Pinpoint the cell where the given text exists, returning its [X, Y] midpoint coordinate. 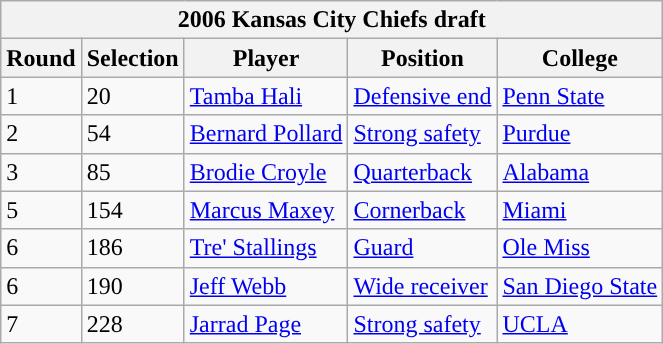
Purdue [580, 134]
2 [41, 134]
Ole Miss [580, 248]
Tamba Hali [266, 96]
Cornerback [422, 210]
Bernard Pollard [266, 134]
5 [41, 210]
Selection [132, 58]
190 [132, 286]
Miami [580, 210]
UCLA [580, 324]
San Diego State [580, 286]
Player [266, 58]
154 [132, 210]
1 [41, 96]
Tre' Stallings [266, 248]
College [580, 58]
54 [132, 134]
3 [41, 172]
Guard [422, 248]
Brodie Croyle [266, 172]
Quarterback [422, 172]
85 [132, 172]
186 [132, 248]
Penn State [580, 96]
228 [132, 324]
Jeff Webb [266, 286]
Round [41, 58]
Alabama [580, 172]
Marcus Maxey [266, 210]
Jarrad Page [266, 324]
20 [132, 96]
Wide receiver [422, 286]
7 [41, 324]
Position [422, 58]
Defensive end [422, 96]
2006 Kansas City Chiefs draft [332, 20]
